Determine the (x, y) coordinate at the center of the cell enclosing the given text.  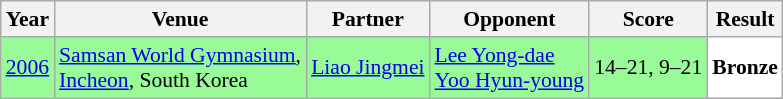
Samsan World Gymnasium,Incheon, South Korea (180, 68)
Opponent (510, 19)
14–21, 9–21 (648, 68)
Venue (180, 19)
Liao Jingmei (368, 68)
2006 (28, 68)
Bronze (745, 68)
Year (28, 19)
Partner (368, 19)
Score (648, 19)
Lee Yong-dae Yoo Hyun-young (510, 68)
Result (745, 19)
